From the cell containing the given text, extract its center point as (x, y) coordinate. 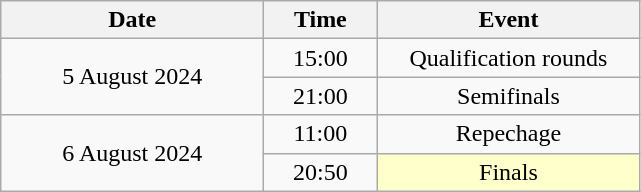
5 August 2024 (132, 77)
11:00 (320, 134)
Finals (508, 172)
Semifinals (508, 96)
15:00 (320, 58)
Date (132, 20)
6 August 2024 (132, 153)
Time (320, 20)
Event (508, 20)
21:00 (320, 96)
Repechage (508, 134)
20:50 (320, 172)
Qualification rounds (508, 58)
